Output the (x, y) coordinate of the center of the cell containing the given text.  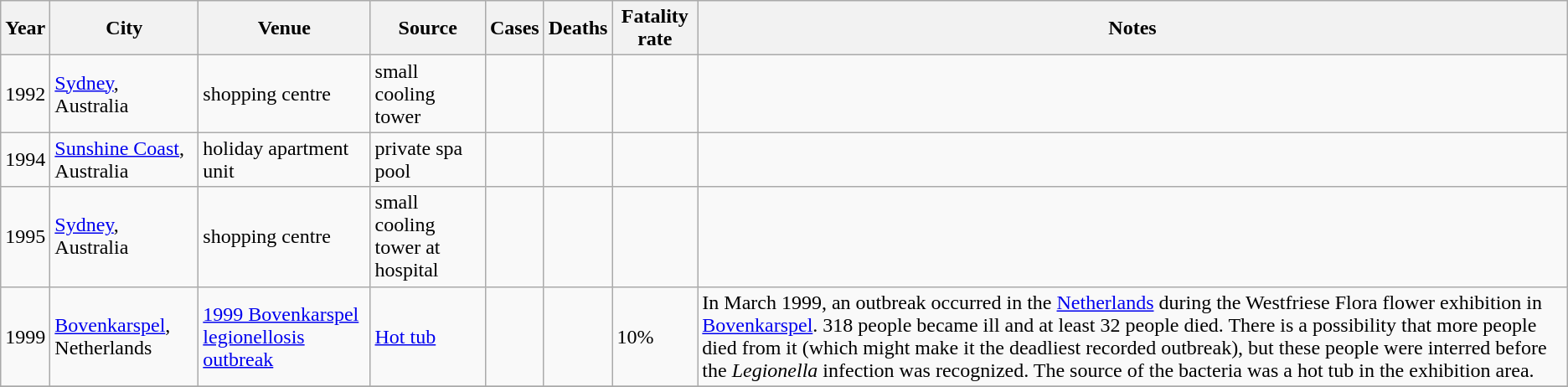
1992 (25, 94)
Deaths (578, 28)
Source (427, 28)
holiday apartment unit (285, 159)
Venue (285, 28)
Year (25, 28)
Hot tub (427, 337)
10% (655, 337)
small cooling tower (427, 94)
small cooling tower at hospital (427, 236)
1995 (25, 236)
1994 (25, 159)
Cases (514, 28)
1999 (25, 337)
private spa pool (427, 159)
City (124, 28)
1999 Bovenkarspel legionellosis outbreak (285, 337)
Sunshine Coast, Australia (124, 159)
Notes (1132, 28)
Bovenkarspel, Netherlands (124, 337)
Fatality rate (655, 28)
